Search for the cell housing the specified text and yield its (X, Y) center coordinate. 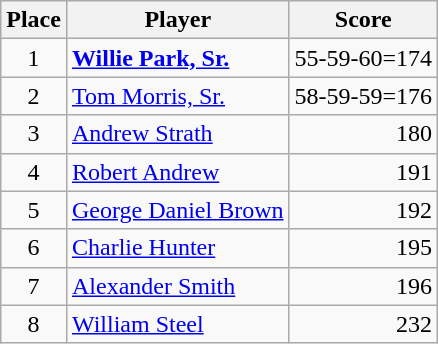
2 (34, 96)
192 (364, 210)
Willie Park, Sr. (178, 58)
5 (34, 210)
William Steel (178, 324)
191 (364, 172)
Tom Morris, Sr. (178, 96)
58-59-59=176 (364, 96)
Robert Andrew (178, 172)
Alexander Smith (178, 286)
Andrew Strath (178, 134)
8 (34, 324)
George Daniel Brown (178, 210)
6 (34, 248)
232 (364, 324)
55-59-60=174 (364, 58)
196 (364, 286)
Place (34, 20)
195 (364, 248)
7 (34, 286)
Score (364, 20)
Charlie Hunter (178, 248)
180 (364, 134)
4 (34, 172)
1 (34, 58)
3 (34, 134)
Player (178, 20)
